Capture the cell that displays the provided text and extract its [x, y] central coordinate. 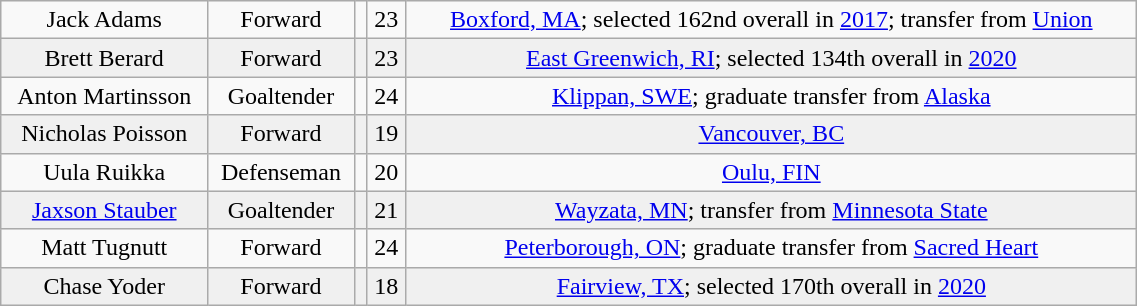
Fairview, TX; selected 170th overall in 2020 [772, 286]
Jaxson Stauber [104, 210]
20 [386, 172]
Chase Yoder [104, 286]
18 [386, 286]
Defenseman [282, 172]
Boxford, MA; selected 162nd overall in 2017; transfer from Union [772, 20]
19 [386, 134]
21 [386, 210]
Brett Berard [104, 58]
Klippan, SWE; graduate transfer from Alaska [772, 96]
Vancouver, BC [772, 134]
Matt Tugnutt [104, 248]
Jack Adams [104, 20]
Oulu, FIN [772, 172]
Wayzata, MN; transfer from Minnesota State [772, 210]
Anton Martinsson [104, 96]
Nicholas Poisson [104, 134]
East Greenwich, RI; selected 134th overall in 2020 [772, 58]
Uula Ruikka [104, 172]
Peterborough, ON; graduate transfer from Sacred Heart [772, 248]
